Return [X, Y] of the center of cell containing provided text 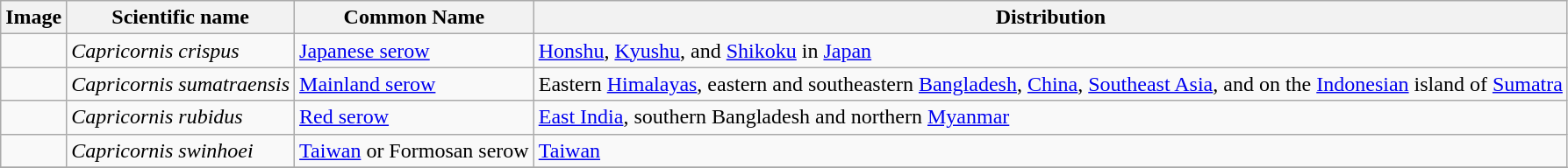
Scientific name [181, 17]
Distribution [1050, 17]
Capricornis rubidus [181, 117]
Capricornis crispus [181, 51]
Red serow [414, 117]
Taiwan [1050, 150]
Common Name [414, 17]
Capricornis swinhoei [181, 150]
Japanese serow [414, 51]
Eastern Himalayas, eastern and southeastern Bangladesh, China, Southeast Asia, and on the Indonesian island of Sumatra [1050, 84]
Capricornis sumatraensis [181, 84]
Image [33, 17]
Mainland serow [414, 84]
Taiwan or Formosan serow [414, 150]
East India, southern Bangladesh and northern Myanmar [1050, 117]
Honshu, Kyushu, and Shikoku in Japan [1050, 51]
